Scan for the cell matching the given text and deliver its (X, Y) coordinate at center. 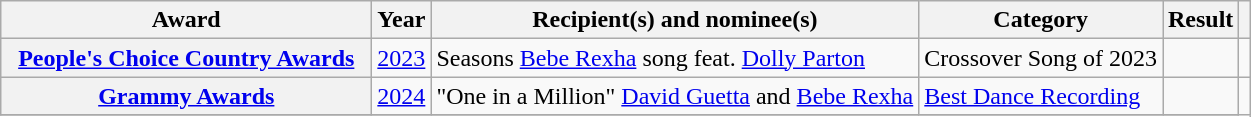
Recipient(s) and nominee(s) (675, 20)
Grammy Awards (186, 96)
Result (1200, 20)
"One in a Million" David Guetta and Bebe Rexha (675, 96)
2024 (402, 96)
Category (1041, 20)
Crossover Song of 2023 (1041, 58)
Award (186, 20)
Seasons Bebe Rexha song feat. Dolly Parton (675, 58)
People's Choice Country Awards (186, 58)
Year (402, 20)
Best Dance Recording (1041, 96)
2023 (402, 58)
